Locate the cell with the specified text and output its [X, Y] center coordinate. 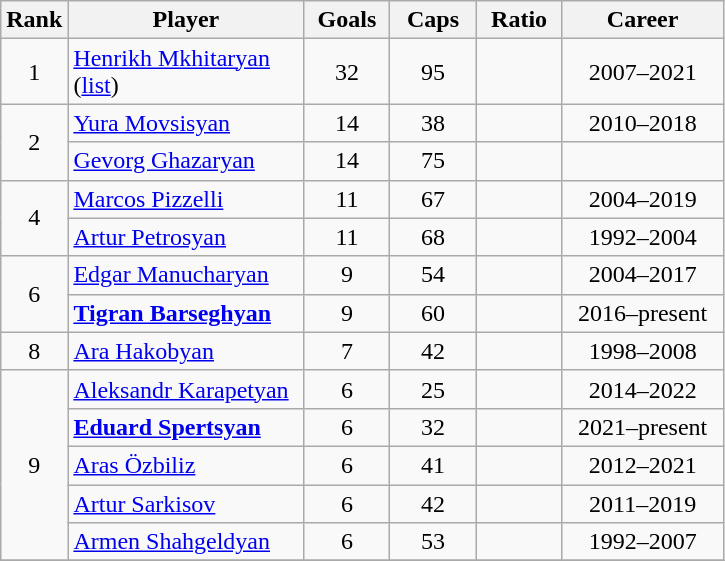
2007–2021 [642, 72]
Career [642, 20]
Gevorg Ghazaryan [186, 161]
Goals [347, 20]
Tigran Barseghyan [186, 313]
53 [433, 542]
38 [433, 123]
1992–2004 [642, 237]
Player [186, 20]
68 [433, 237]
2004–2019 [642, 199]
2 [34, 142]
2012–2021 [642, 465]
Artur Petrosyan [186, 237]
75 [433, 161]
Ara Hakobyan [186, 351]
7 [347, 351]
1998–2008 [642, 351]
67 [433, 199]
Yura Movsisyan [186, 123]
25 [433, 389]
2010–2018 [642, 123]
Caps [433, 20]
2014–2022 [642, 389]
Armen Shahgeldyan [186, 542]
60 [433, 313]
Aleksandr Karapetyan [186, 389]
54 [433, 275]
95 [433, 72]
2004–2017 [642, 275]
2021–present [642, 427]
8 [34, 351]
Artur Sarkisov [186, 503]
4 [34, 218]
2011–2019 [642, 503]
1 [34, 72]
41 [433, 465]
Edgar Manucharyan [186, 275]
Ratio [519, 20]
Rank [34, 20]
Marcos Pizzelli [186, 199]
Eduard Spertsyan [186, 427]
2016–present [642, 313]
1992–2007 [642, 542]
Henrikh Mkhitaryan (list) [186, 72]
Aras Özbiliz [186, 465]
